For the text-containing cell, return its midpoint in [X, Y] coordinate format. 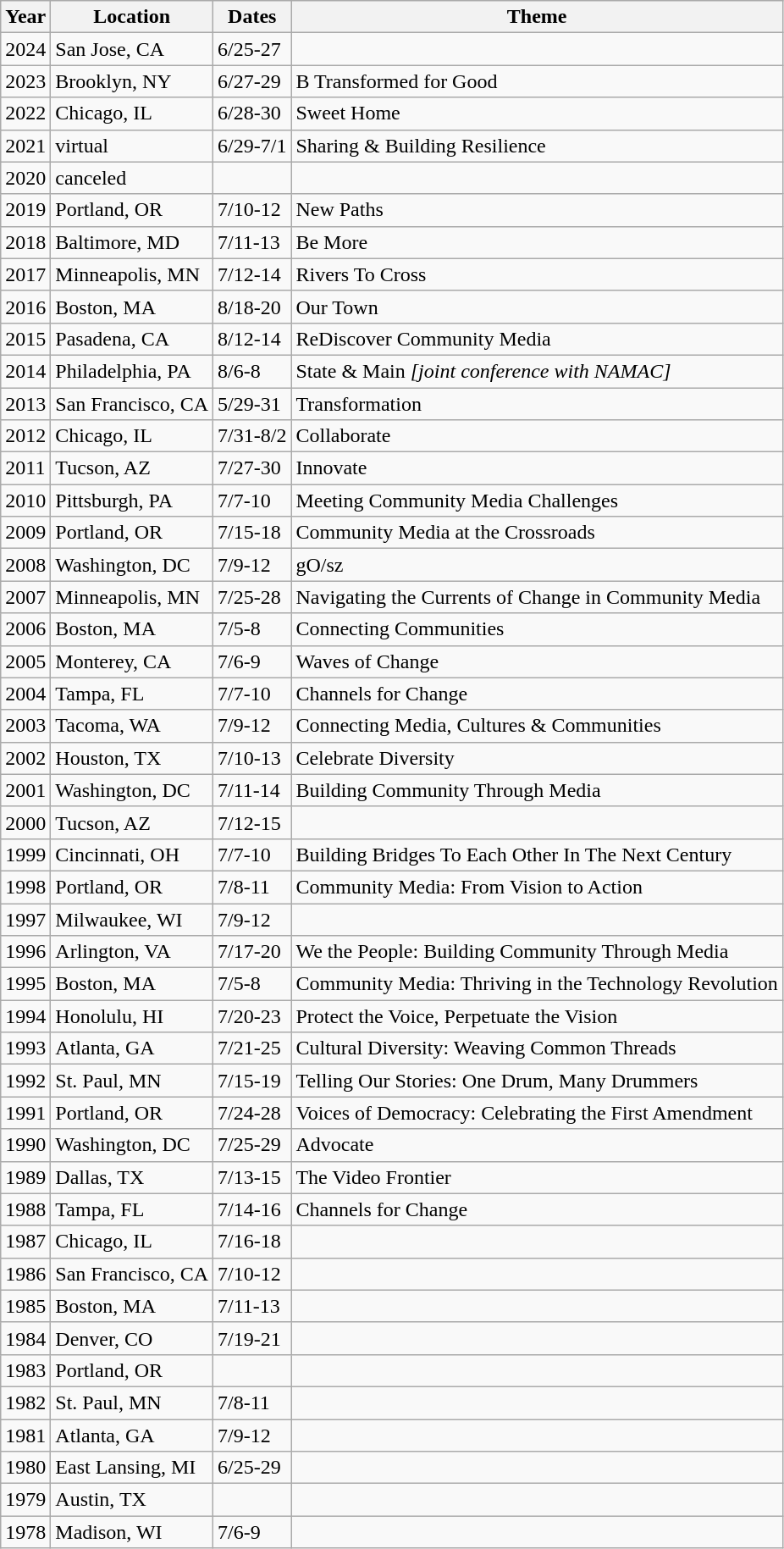
Waves of Change [537, 661]
1987 [25, 1242]
Voices of Democracy: Celebrating the First Amendment [537, 1113]
7/13-15 [252, 1177]
2018 [25, 242]
1998 [25, 887]
7/11-14 [252, 790]
Pasadena, CA [132, 339]
Year [25, 17]
2023 [25, 81]
Telling Our Stories: One Drum, Many Drummers [537, 1081]
Monterey, CA [132, 661]
Building Community Through Media [537, 790]
7/10-13 [252, 758]
The Video Frontier [537, 1177]
7/15-19 [252, 1081]
7/31-8/2 [252, 436]
7/20-23 [252, 1016]
Cultural Diversity: Weaving Common Threads [537, 1048]
1983 [25, 1370]
2000 [25, 822]
1990 [25, 1145]
Community Media: From Vision to Action [537, 887]
Milwaukee, WI [132, 919]
Innovate [537, 468]
1991 [25, 1113]
2013 [25, 404]
7/19-21 [252, 1338]
New Paths [537, 210]
7/12-14 [252, 274]
Protect the Voice, Perpetuate the Vision [537, 1016]
Arlington, VA [132, 952]
7/15-18 [252, 533]
6/25-27 [252, 49]
6/29-7/1 [252, 146]
virtual [132, 146]
Building Bridges To Each Other In The Next Century [537, 855]
5/29-31 [252, 404]
6/25-29 [252, 1468]
1996 [25, 952]
1980 [25, 1468]
2014 [25, 371]
Houston, TX [132, 758]
7/25-28 [252, 597]
Tacoma, WA [132, 726]
Be More [537, 242]
2022 [25, 113]
2001 [25, 790]
Pittsburgh, PA [132, 501]
2021 [25, 146]
Community Media at the Crossroads [537, 533]
gO/sz [537, 565]
2010 [25, 501]
Connecting Media, Cultures & Communities [537, 726]
1994 [25, 1016]
Cincinnati, OH [132, 855]
1986 [25, 1274]
2012 [25, 436]
2004 [25, 694]
Connecting Communities [537, 629]
State & Main [joint conference with NAMAC] [537, 371]
2017 [25, 274]
8/18-20 [252, 307]
1981 [25, 1436]
B Transformed for Good [537, 81]
1978 [25, 1532]
7/27-30 [252, 468]
7/16-18 [252, 1242]
Denver, CO [132, 1338]
2011 [25, 468]
We the People: Building Community Through Media [537, 952]
7/21-25 [252, 1048]
Meeting Community Media Challenges [537, 501]
2005 [25, 661]
Navigating the Currents of Change in Community Media [537, 597]
1999 [25, 855]
1995 [25, 984]
1982 [25, 1402]
7/25-29 [252, 1145]
Baltimore, MD [132, 242]
2007 [25, 597]
1979 [25, 1500]
7/12-15 [252, 822]
canceled [132, 178]
Celebrate Diversity [537, 758]
Philadelphia, PA [132, 371]
6/28-30 [252, 113]
Theme [537, 17]
Sweet Home [537, 113]
Sharing & Building Resilience [537, 146]
2020 [25, 178]
Collaborate [537, 436]
1984 [25, 1338]
Location [132, 17]
8/6-8 [252, 371]
Community Media: Thriving in the Technology Revolution [537, 984]
8/12-14 [252, 339]
Transformation [537, 404]
7/17-20 [252, 952]
East Lansing, MI [132, 1468]
1993 [25, 1048]
2024 [25, 49]
2008 [25, 565]
San Jose, CA [132, 49]
1988 [25, 1209]
2006 [25, 629]
ReDiscover Community Media [537, 339]
2015 [25, 339]
1997 [25, 919]
Our Town [537, 307]
2009 [25, 533]
Austin, TX [132, 1500]
6/27-29 [252, 81]
1992 [25, 1081]
Dallas, TX [132, 1177]
Dates [252, 17]
1985 [25, 1306]
2003 [25, 726]
Rivers To Cross [537, 274]
7/14-16 [252, 1209]
Brooklyn, NY [132, 81]
2002 [25, 758]
2019 [25, 210]
Honolulu, HI [132, 1016]
Advocate [537, 1145]
7/24-28 [252, 1113]
Madison, WI [132, 1532]
2016 [25, 307]
1989 [25, 1177]
